Locate the cell with the specified text and output its (x, y) center coordinate. 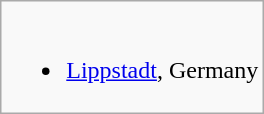
Lippstadt, Germany (132, 58)
